Search for the cell housing the specified text and yield its [X, Y] center coordinate. 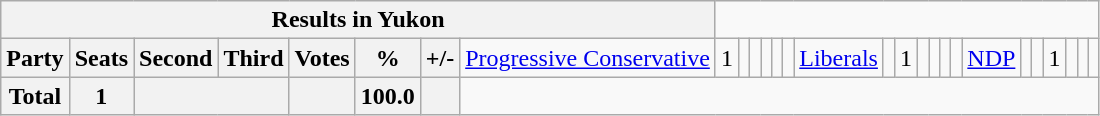
Votes [322, 58]
Liberals [839, 58]
100.0 [388, 96]
Third [254, 58]
NDP [992, 58]
Progressive Conservative [588, 58]
Second [176, 58]
% [388, 58]
Total [35, 96]
Seats [101, 58]
Results in Yukon [358, 20]
+/- [440, 58]
Party [35, 58]
